Determine the (X, Y) coordinate at the center of the cell enclosing the given text.  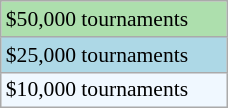
$50,000 tournaments (114, 19)
$25,000 tournaments (114, 55)
$10,000 tournaments (114, 90)
